Extract the (X, Y) coordinate from the center of the cell holding the provided text.  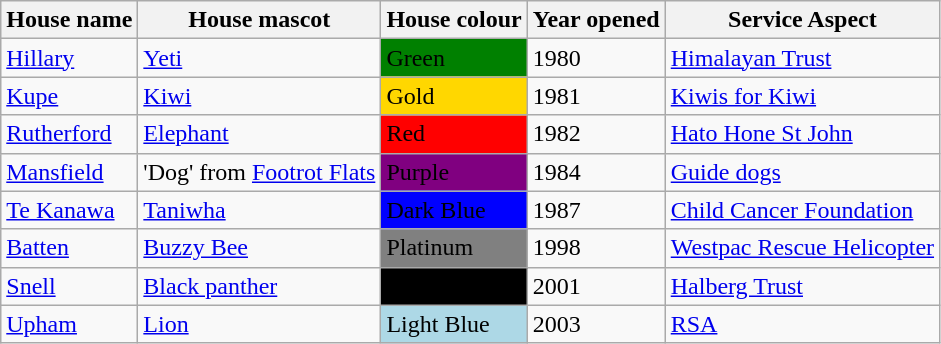
Black (454, 286)
Year opened (596, 20)
Lion (260, 324)
Black panther (260, 286)
Purple (454, 172)
Hillary (70, 58)
Mansfield (70, 172)
2003 (596, 324)
House name (70, 20)
Gold (454, 96)
1980 (596, 58)
Service Aspect (802, 20)
Upham (70, 324)
Te Kanawa (70, 210)
Taniwha (260, 210)
Himalayan Trust (802, 58)
RSA (802, 324)
House mascot (260, 20)
1982 (596, 134)
Red (454, 134)
Snell (70, 286)
Rutherford (70, 134)
Elephant (260, 134)
Westpac Rescue Helicopter (802, 248)
Kiwi (260, 96)
Platinum (454, 248)
1981 (596, 96)
Light Blue (454, 324)
Kupe (70, 96)
1998 (596, 248)
Child Cancer Foundation (802, 210)
Yeti (260, 58)
Dark Blue (454, 210)
2001 (596, 286)
1987 (596, 210)
Buzzy Bee (260, 248)
Guide dogs (802, 172)
Halberg Trust (802, 286)
Batten (70, 248)
House colour (454, 20)
Green (454, 58)
Kiwis for Kiwi (802, 96)
'Dog' from Footrot Flats (260, 172)
Hato Hone St John (802, 134)
1984 (596, 172)
